Extract the (x, y) coordinate from the center of the cell holding the provided text.  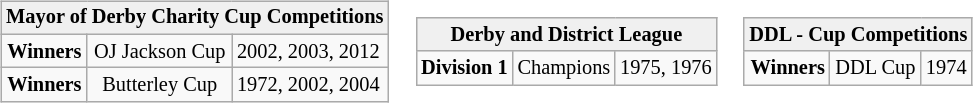
2002, 2003, 2012 (310, 51)
1972, 2002, 2004 (310, 85)
Division 1 (464, 68)
OJ Jackson Cup (160, 51)
Derby and District League (566, 34)
DDL - Cup Competitions (858, 34)
Butterley Cup (160, 85)
Mayor of Derby Charity Cup Competitions (194, 18)
1975, 1976 (666, 68)
Champions (564, 68)
1974 (946, 68)
DDL Cup (876, 68)
